Scan for the cell matching the given text and deliver its [X, Y] coordinate at center. 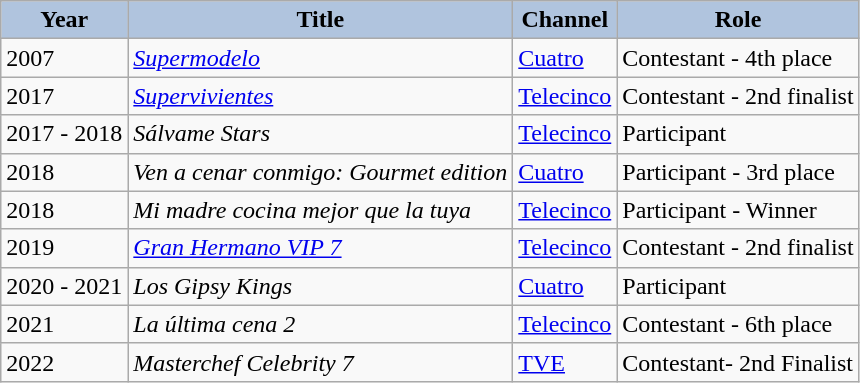
Participant - 3rd place [738, 172]
TVE [565, 362]
2022 [64, 362]
2020 - 2021 [64, 286]
2021 [64, 324]
Gran Hermano VIP 7 [320, 248]
Mi madre cocina mejor que la tuya [320, 210]
Supermodelo [320, 58]
Masterchef Celebrity 7 [320, 362]
Ven a cenar conmigo: Gourmet edition [320, 172]
Title [320, 20]
Contestant - 6th place [738, 324]
Channel [565, 20]
2007 [64, 58]
Contestant - 4th place [738, 58]
2017 - 2018 [64, 134]
Los Gipsy Kings [320, 286]
Participant - Winner [738, 210]
Year [64, 20]
Supervivientes [320, 96]
La última cena 2 [320, 324]
2019 [64, 248]
Role [738, 20]
2017 [64, 96]
Sálvame Stars [320, 134]
Contestant- 2nd Finalist [738, 362]
